Locate the cell with the specified text and output its [X, Y] center coordinate. 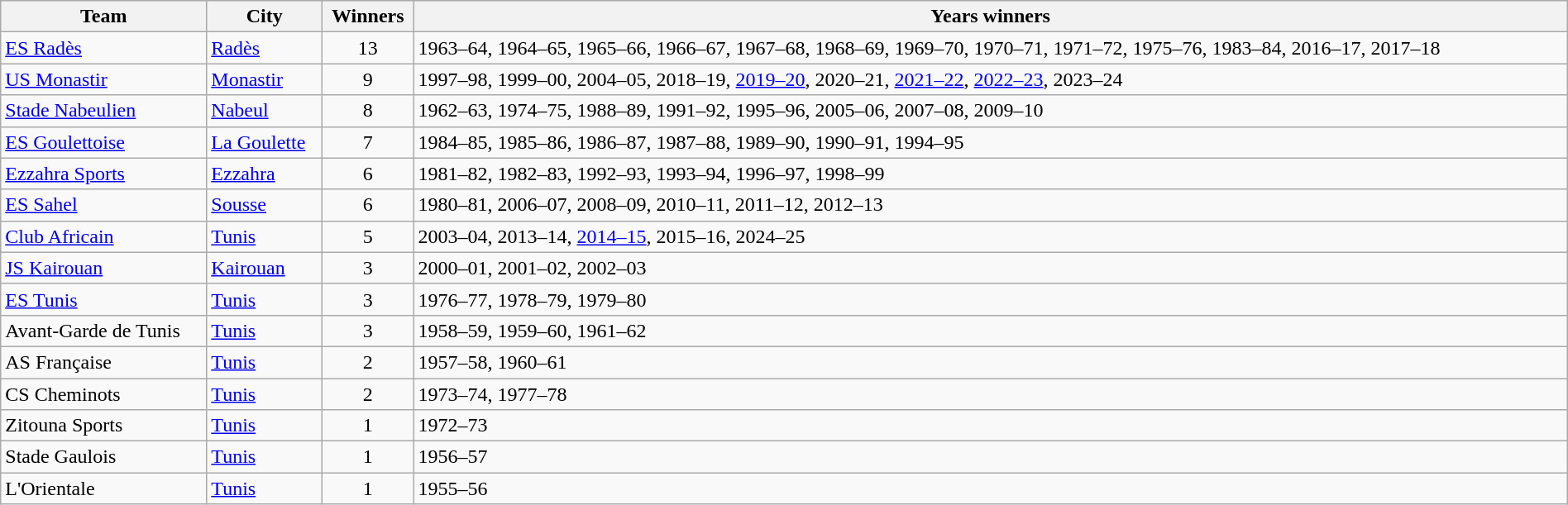
7 [368, 142]
Ezzahra Sports [104, 174]
Nabeul [265, 111]
2000–01, 2001–02, 2002–03 [991, 268]
City [265, 17]
ES Goulettoise [104, 142]
ES Sahel [104, 205]
1973–74, 1977–78 [991, 394]
US Monastir [104, 79]
Ezzahra [265, 174]
CS Cheminots [104, 394]
1997–98, 1999–00, 2004–05, 2018–19, 2019–20, 2020–21, 2021–22, 2022–23, 2023–24 [991, 79]
Team [104, 17]
Kairouan [265, 268]
1984–85, 1985–86, 1986–87, 1987–88, 1989–90, 1990–91, 1994–95 [991, 142]
ES Radès [104, 48]
L'Orientale [104, 488]
1962–63, 1974–75, 1988–89, 1991–92, 1995–96, 2005–06, 2007–08, 2009–10 [991, 111]
1980–81, 2006–07, 2008–09, 2010–11, 2011–12, 2012–13 [991, 205]
1958–59, 1959–60, 1961–62 [991, 331]
Avant-Garde de Tunis [104, 331]
1957–58, 1960–61 [991, 362]
Years winners [991, 17]
Winners [368, 17]
La Goulette [265, 142]
Zitouna Sports [104, 426]
1972–73 [991, 426]
Monastir [265, 79]
8 [368, 111]
1955–56 [991, 488]
9 [368, 79]
JS Kairouan [104, 268]
1981–82, 1982–83, 1992–93, 1993–94, 1996–97, 1998–99 [991, 174]
13 [368, 48]
1976–77, 1978–79, 1979–80 [991, 299]
AS Française [104, 362]
Stade Nabeulien [104, 111]
ES Tunis [104, 299]
Radès [265, 48]
Sousse [265, 205]
2003–04, 2013–14, 2014–15, 2015–16, 2024–25 [991, 236]
Stade Gaulois [104, 457]
Club Africain [104, 236]
5 [368, 236]
1963–64, 1964–65, 1965–66, 1966–67, 1967–68, 1968–69, 1969–70, 1970–71, 1971–72, 1975–76, 1983–84, 2016–17, 2017–18 [991, 48]
1956–57 [991, 457]
